Determine the (X, Y) coordinate at the center of the cell enclosing the given text.  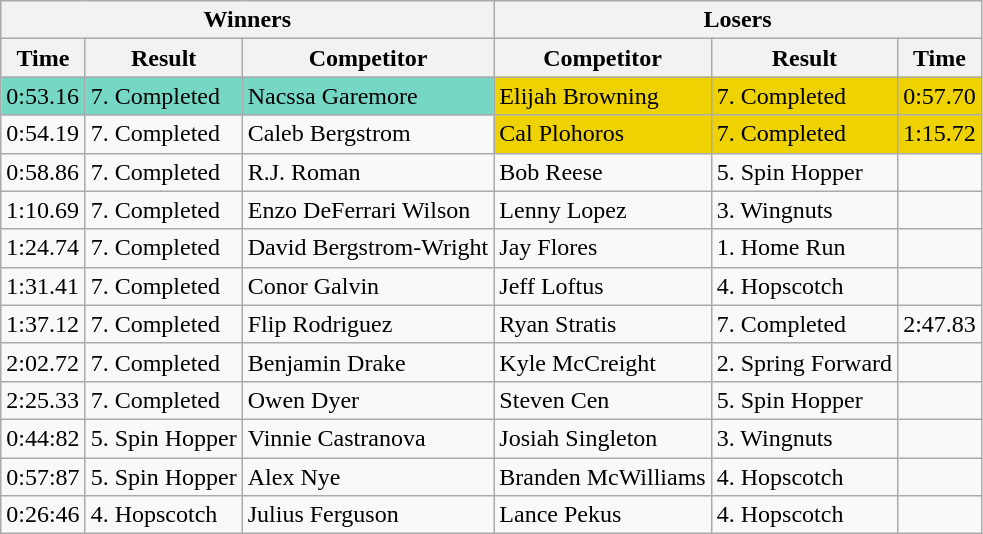
Enzo DeFerrari Wilson (368, 210)
Conor Galvin (368, 286)
0:57.70 (940, 96)
Owen Dyer (368, 400)
1:10.69 (43, 210)
0:54.19 (43, 134)
1:15.72 (940, 134)
Bob Reese (602, 172)
Josiah Singleton (602, 438)
Lance Pekus (602, 515)
Alex Nye (368, 477)
2:02.72 (43, 362)
Jay Flores (602, 248)
Cal Plohoros (602, 134)
Vinnie Castranova (368, 438)
Ryan Stratis (602, 324)
1:24.74 (43, 248)
1. Home Run (804, 248)
0:26:46 (43, 515)
Flip Rodriguez (368, 324)
0:44:82 (43, 438)
0:57:87 (43, 477)
2. Spring Forward (804, 362)
Elijah Browning (602, 96)
Branden McWilliams (602, 477)
Caleb Bergstrom (368, 134)
Lenny Lopez (602, 210)
Losers (738, 20)
Winners (248, 20)
Julius Ferguson (368, 515)
David Bergstrom-Wright (368, 248)
0:58.86 (43, 172)
Nacssa Garemore (368, 96)
R.J. Roman (368, 172)
1:31.41 (43, 286)
0:53.16 (43, 96)
Steven Cen (602, 400)
Jeff Loftus (602, 286)
1:37.12 (43, 324)
2:47.83 (940, 324)
Benjamin Drake (368, 362)
Kyle McCreight (602, 362)
2:25.33 (43, 400)
